From the cell containing the given text, extract its center point as [X, Y] coordinate. 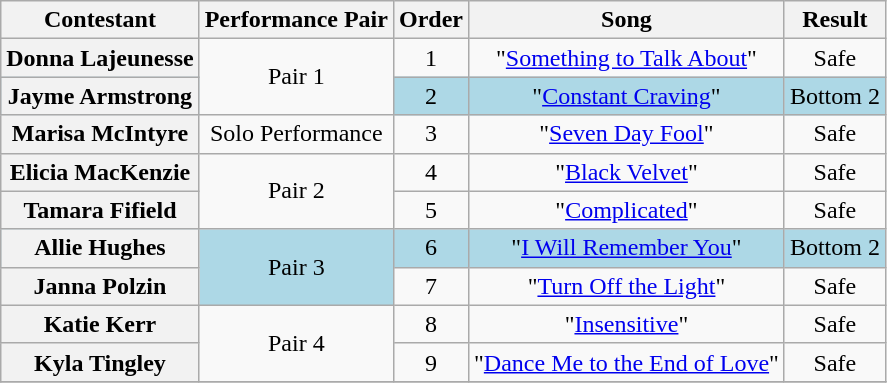
Jayme Armstrong [100, 96]
Allie Hughes [100, 248]
1 [430, 58]
"I Will Remember You" [627, 248]
Tamara Fifield [100, 210]
2 [430, 96]
Elicia MacKenzie [100, 172]
"Complicated" [627, 210]
"Constant Craving" [627, 96]
7 [430, 286]
Kyla Tingley [100, 362]
Pair 1 [296, 77]
Contestant [100, 20]
Pair 4 [296, 343]
6 [430, 248]
Performance Pair [296, 20]
Pair 3 [296, 267]
3 [430, 134]
Pair 2 [296, 191]
5 [430, 210]
"Seven Day Fool" [627, 134]
"Insensitive" [627, 324]
Janna Polzin [100, 286]
"Black Velvet" [627, 172]
8 [430, 324]
"Something to Talk About" [627, 58]
Donna Lajeunesse [100, 58]
"Turn Off the Light" [627, 286]
4 [430, 172]
"Dance Me to the End of Love" [627, 362]
Katie Kerr [100, 324]
Song [627, 20]
Solo Performance [296, 134]
Order [430, 20]
Result [834, 20]
Marisa McIntyre [100, 134]
9 [430, 362]
